Scan for the cell matching the given text and deliver its [X, Y] coordinate at center. 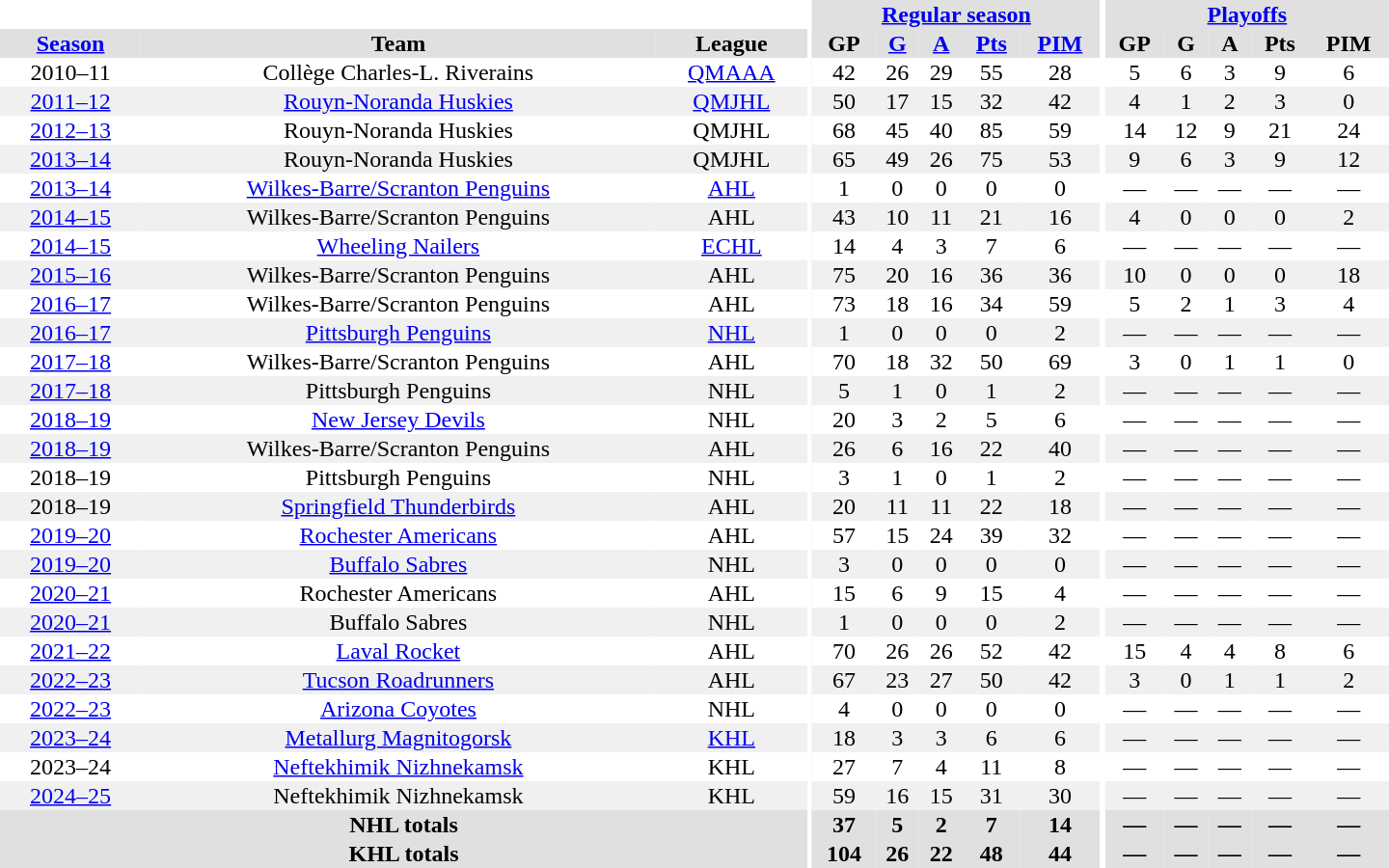
2010–11 [70, 72]
Team [397, 43]
44 [1059, 854]
65 [844, 159]
53 [1059, 159]
2011–12 [70, 101]
57 [844, 535]
League [731, 43]
17 [897, 101]
67 [844, 680]
2021–22 [70, 651]
34 [992, 304]
52 [992, 651]
43 [844, 217]
55 [992, 72]
ECHL [731, 246]
28 [1059, 72]
49 [897, 159]
KHL totals [403, 854]
2015–16 [70, 275]
45 [897, 130]
23 [897, 680]
Arizona Coyotes [397, 709]
Metallurg Magnitogorsk [397, 738]
68 [844, 130]
Springfield Thunderbirds [397, 506]
Playoffs [1247, 14]
Tucson Roadrunners [397, 680]
Collège Charles-L. Riverains [397, 72]
85 [992, 130]
Season [70, 43]
104 [844, 854]
48 [992, 854]
39 [992, 535]
New Jersey Devils [397, 420]
69 [1059, 362]
29 [941, 72]
Regular season [957, 14]
31 [992, 796]
30 [1059, 796]
2012–13 [70, 130]
Laval Rocket [397, 651]
37 [844, 825]
NHL totals [403, 825]
73 [844, 304]
QMAAA [731, 72]
2024–25 [70, 796]
Wheeling Nailers [397, 246]
